Identify which cell holds the provided text, then report its [X, Y] central coordinate. 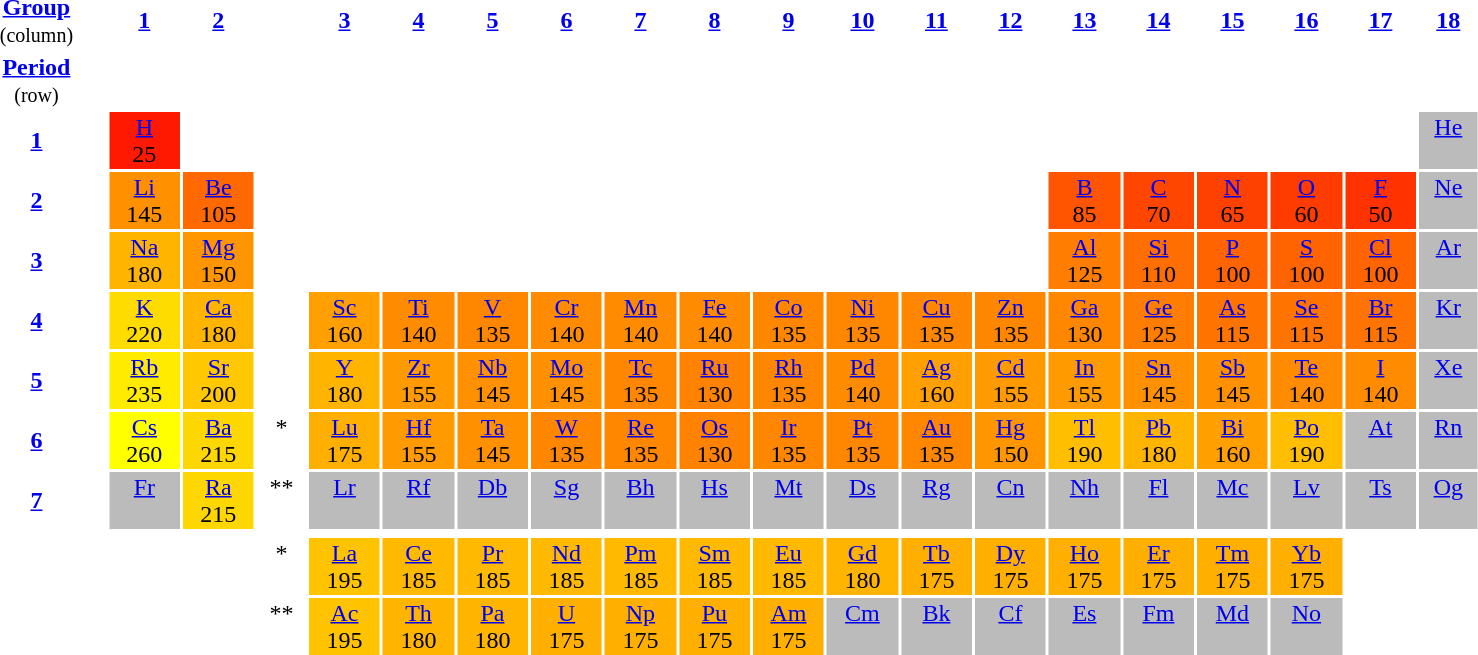
Eu185 [788, 566]
Cl100 [1380, 260]
Ag160 [936, 380]
V135 [492, 320]
Rg [936, 500]
Db [492, 500]
Be105 [218, 200]
Fl [1158, 500]
Pd140 [862, 380]
He [1448, 140]
As115 [1232, 320]
Yb175 [1306, 566]
K220 [144, 320]
Pa180 [492, 626]
Nh [1084, 500]
Tl190 [1084, 440]
Mo145 [566, 380]
Cn [1010, 500]
Md [1232, 626]
Fr [144, 500]
Am175 [788, 626]
W135 [566, 440]
Ta145 [492, 440]
Hs [714, 500]
Li145 [144, 200]
Cs260 [144, 440]
Bi160 [1232, 440]
Fm [1158, 626]
Sc160 [344, 320]
Bh [640, 500]
Mg150 [218, 260]
Sg [566, 500]
Tm175 [1232, 566]
Np175 [640, 626]
Tb175 [936, 566]
Lu175 [344, 440]
Te140 [1306, 380]
Es [1084, 626]
U175 [566, 626]
Cu135 [936, 320]
Na180 [144, 260]
Ce185 [418, 566]
Th180 [418, 626]
F50 [1380, 200]
Ts [1380, 500]
Nd185 [566, 566]
O60 [1306, 200]
Po190 [1306, 440]
Bk [936, 626]
Pt135 [862, 440]
Rn [1448, 440]
Rb235 [144, 380]
Rh135 [788, 380]
Br115 [1380, 320]
Ir135 [788, 440]
Pr185 [492, 566]
Kr [1448, 320]
Pu175 [714, 626]
Cd155 [1010, 380]
Co135 [788, 320]
Tc135 [640, 380]
Ba215 [218, 440]
Xe [1448, 380]
Mt [788, 500]
Ne [1448, 200]
In155 [1084, 380]
Mc [1232, 500]
Si110 [1158, 260]
I140 [1380, 380]
Zn135 [1010, 320]
Og [1448, 500]
Se115 [1306, 320]
Au135 [936, 440]
At [1380, 440]
B85 [1084, 200]
Ac195 [344, 626]
Hg150 [1010, 440]
C70 [1158, 200]
H25 [144, 140]
Rf [418, 500]
Cf [1010, 626]
Mn140 [640, 320]
P100 [1232, 260]
Nb145 [492, 380]
Ge125 [1158, 320]
Dy175 [1010, 566]
Cr140 [566, 320]
Lv [1306, 500]
Ni135 [862, 320]
Lr [344, 500]
Y180 [344, 380]
Ti140 [418, 320]
Al125 [1084, 260]
Pm185 [640, 566]
Hf155 [418, 440]
Ru130 [714, 380]
S100 [1306, 260]
Ra215 [218, 500]
Er175 [1158, 566]
Ca180 [218, 320]
Cm [862, 626]
Fe140 [714, 320]
Ho175 [1084, 566]
Ds [862, 500]
Sn145 [1158, 380]
Sb145 [1232, 380]
Sr200 [218, 380]
Pb180 [1158, 440]
Gd180 [862, 566]
No [1306, 626]
Os130 [714, 440]
Zr155 [418, 380]
Re135 [640, 440]
Sm185 [714, 566]
Ar [1448, 260]
Ga130 [1084, 320]
La195 [344, 566]
N65 [1232, 200]
